Pinpoint the cell where the given text exists, returning its (x, y) midpoint coordinate. 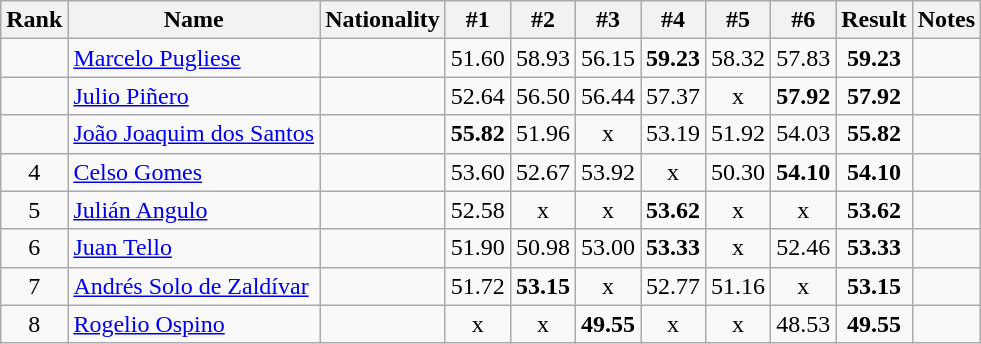
51.90 (478, 248)
Notes (946, 20)
#5 (738, 20)
53.60 (478, 172)
52.64 (478, 96)
Julián Angulo (194, 210)
#4 (674, 20)
Celso Gomes (194, 172)
4 (34, 172)
Result (874, 20)
48.53 (804, 324)
53.19 (674, 134)
53.92 (608, 172)
52.58 (478, 210)
Andrés Solo de Zaldívar (194, 286)
58.32 (738, 58)
#6 (804, 20)
51.92 (738, 134)
56.50 (542, 96)
58.93 (542, 58)
Julio Piñero (194, 96)
Juan Tello (194, 248)
50.30 (738, 172)
50.98 (542, 248)
51.96 (542, 134)
6 (34, 248)
Name (194, 20)
Nationality (383, 20)
João Joaquim dos Santos (194, 134)
56.44 (608, 96)
7 (34, 286)
5 (34, 210)
56.15 (608, 58)
52.77 (674, 286)
Rogelio Ospino (194, 324)
57.37 (674, 96)
8 (34, 324)
51.72 (478, 286)
52.67 (542, 172)
#2 (542, 20)
54.03 (804, 134)
53.00 (608, 248)
57.83 (804, 58)
51.60 (478, 58)
Marcelo Pugliese (194, 58)
51.16 (738, 286)
#3 (608, 20)
52.46 (804, 248)
#1 (478, 20)
Rank (34, 20)
